Extract the [x, y] coordinate from the center of the cell holding the provided text.  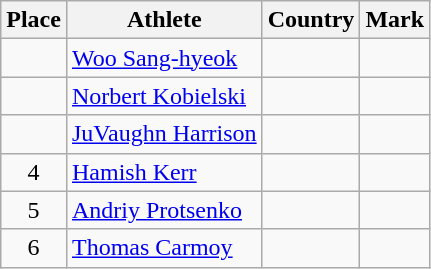
Country [311, 20]
Hamish Kerr [164, 172]
Athlete [164, 20]
5 [34, 210]
Woo Sang-hyeok [164, 58]
Place [34, 20]
JuVaughn Harrison [164, 134]
Norbert Kobielski [164, 96]
Thomas Carmoy [164, 248]
Mark [395, 20]
6 [34, 248]
4 [34, 172]
Andriy Protsenko [164, 210]
